Locate the cell with the specified text and output its [x, y] center coordinate. 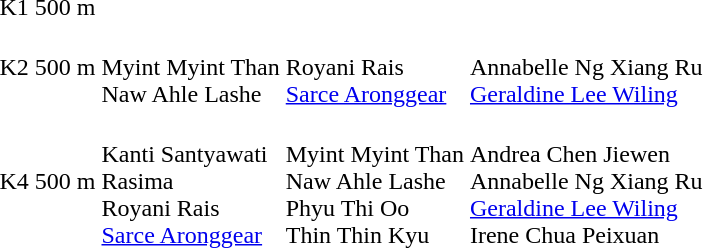
Royani RaisSarce Aronggear [374, 67]
Myint Myint ThanNaw Ahle Lashe [190, 67]
